Find where the given text appears and provide that cell's center as (X, Y) coordinate. 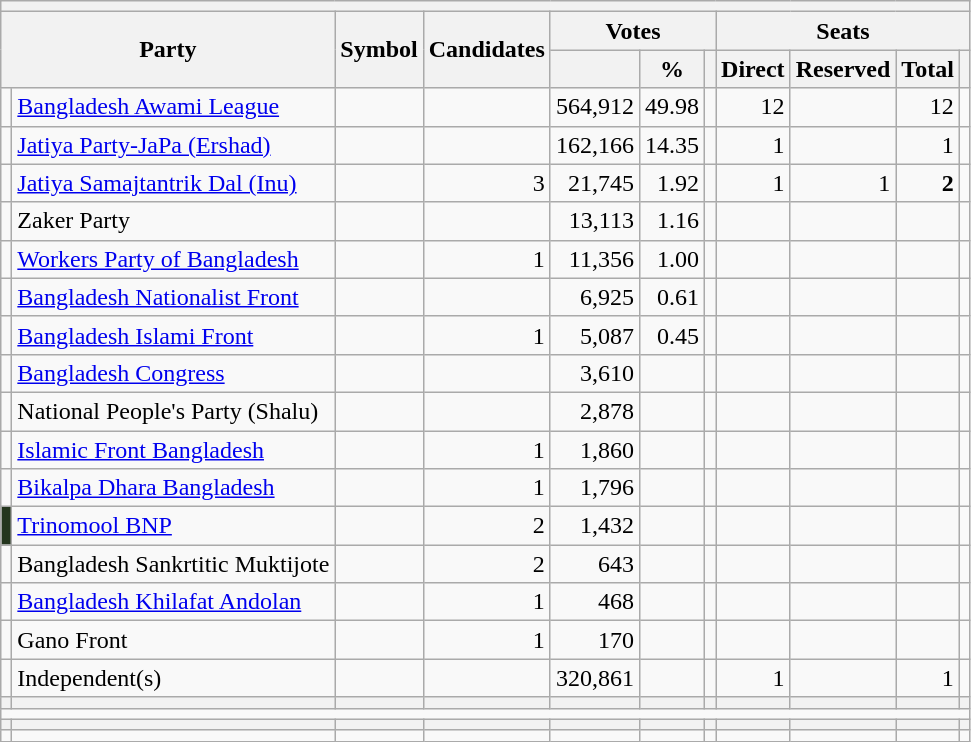
Bangladesh Khilafat Andolan (174, 602)
3,610 (594, 373)
14.35 (672, 145)
Party (168, 50)
468 (594, 602)
Votes (632, 31)
21,745 (594, 183)
Direct (754, 69)
643 (594, 564)
National People's Party (Shalu) (174, 411)
0.45 (672, 335)
Jatiya Party-JaPa (Ershad) (174, 145)
% (672, 69)
2,878 (594, 411)
564,912 (594, 107)
1.16 (672, 221)
Candidates (486, 50)
162,166 (594, 145)
320,861 (594, 678)
1.92 (672, 183)
13,113 (594, 221)
Bangladesh Congress (174, 373)
Zaker Party (174, 221)
1,796 (594, 488)
Bangladesh Sankrtitic Muktijote (174, 564)
Total (928, 69)
11,356 (594, 259)
Symbol (379, 50)
1.00 (672, 259)
Islamic Front Bangladesh (174, 449)
0.61 (672, 297)
Workers Party of Bangladesh (174, 259)
6,925 (594, 297)
3 (486, 183)
Bangladesh Awami League (174, 107)
Seats (844, 31)
Bangladesh Nationalist Front (174, 297)
1,860 (594, 449)
1,432 (594, 526)
5,087 (594, 335)
170 (594, 640)
Jatiya Samajtantrik Dal (Inu) (174, 183)
Bangladesh Islami Front (174, 335)
49.98 (672, 107)
Bikalpa Dhara Bangladesh (174, 488)
Gano Front (174, 640)
Trinomool BNP (174, 526)
Reserved (843, 69)
Independent(s) (174, 678)
